Pinpoint the cell where the given text exists, returning its (X, Y) midpoint coordinate. 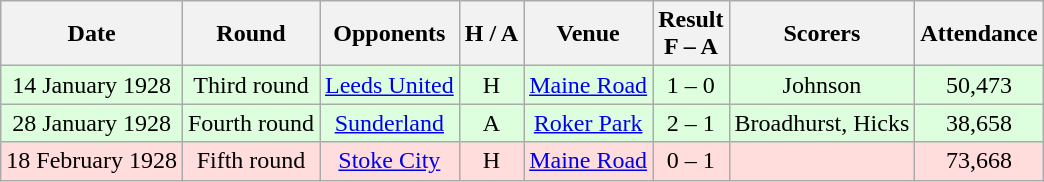
Opponents (390, 34)
Third round (250, 85)
Venue (588, 34)
Broadhurst, Hicks (822, 123)
1 – 0 (691, 85)
Fourth round (250, 123)
50,473 (979, 85)
Attendance (979, 34)
0 – 1 (691, 161)
Johnson (822, 85)
A (491, 123)
Sunderland (390, 123)
ResultF – A (691, 34)
Scorers (822, 34)
Fifth round (250, 161)
2 – 1 (691, 123)
H / A (491, 34)
38,658 (979, 123)
18 February 1928 (92, 161)
Leeds United (390, 85)
14 January 1928 (92, 85)
Stoke City (390, 161)
73,668 (979, 161)
Roker Park (588, 123)
Round (250, 34)
Date (92, 34)
28 January 1928 (92, 123)
